Extract the [x, y] coordinate from the center of the cell holding the provided text.  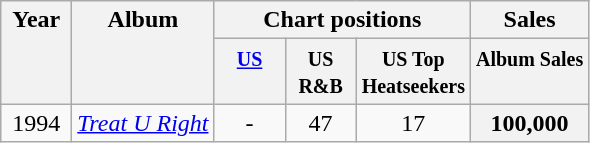
Chart positions [342, 20]
US R&B [320, 72]
Year [36, 52]
Sales [529, 20]
47 [320, 123]
US [250, 72]
Album Sales [529, 72]
Treat U Right [143, 123]
1994 [36, 123]
17 [413, 123]
US Top Heatseekers [413, 72]
Album [143, 52]
- [250, 123]
100,000 [529, 123]
